Provide the [x, y] coordinate of the cell's center where the given text is located.  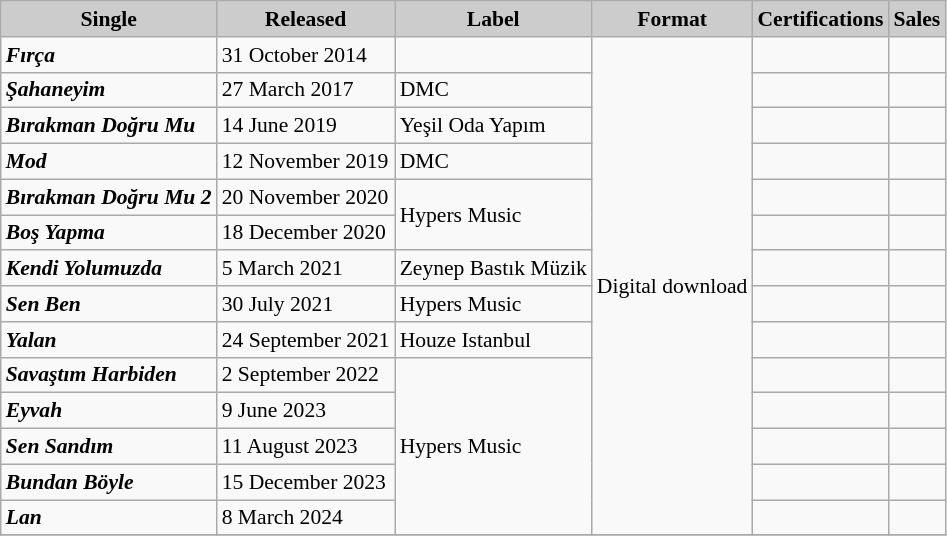
Bundan Böyle [109, 482]
Released [306, 19]
30 July 2021 [306, 304]
Digital download [672, 286]
Bırakman Doğru Mu 2 [109, 197]
2 September 2022 [306, 375]
Format [672, 19]
Certifications [820, 19]
8 March 2024 [306, 518]
Sen Sandım [109, 447]
Eyvah [109, 411]
27 March 2017 [306, 90]
31 October 2014 [306, 55]
20 November 2020 [306, 197]
Yeşil Oda Yapım [494, 126]
11 August 2023 [306, 447]
Fırça [109, 55]
Boş Yapma [109, 233]
Savaştım Harbiden [109, 375]
18 December 2020 [306, 233]
Lan [109, 518]
Houze Istanbul [494, 340]
Sen Ben [109, 304]
Label [494, 19]
15 December 2023 [306, 482]
Kendi Yolumuzda [109, 269]
Şahaneyim [109, 90]
Yalan [109, 340]
12 November 2019 [306, 162]
Mod [109, 162]
Single [109, 19]
Bırakman Doğru Mu [109, 126]
24 September 2021 [306, 340]
9 June 2023 [306, 411]
5 March 2021 [306, 269]
14 June 2019 [306, 126]
Sales [916, 19]
Zeynep Bastık Müzik [494, 269]
